From the cell containing the given text, extract its center point as [X, Y] coordinate. 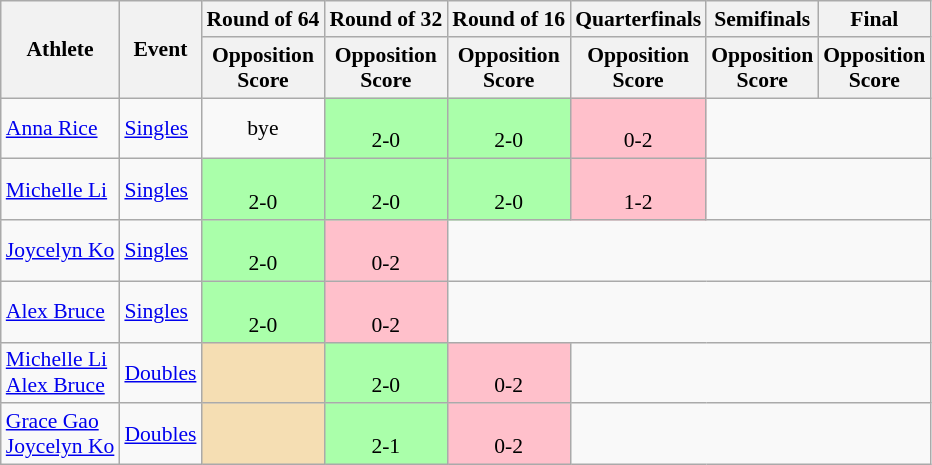
Round of 32 [386, 19]
Quarterfinals [638, 19]
Joycelyn Ko [60, 250]
2-1 [386, 434]
Round of 64 [262, 19]
Michelle Li Alex Bruce [60, 372]
bye [262, 128]
Anna Rice [60, 128]
Grace Gao Joycelyn Ko [60, 434]
Event [160, 50]
Athlete [60, 50]
Final [874, 19]
Michelle Li [60, 190]
Semifinals [762, 19]
Alex Bruce [60, 312]
Round of 16 [508, 19]
1-2 [638, 190]
